Pinpoint the cell where the given text exists, returning its (X, Y) midpoint coordinate. 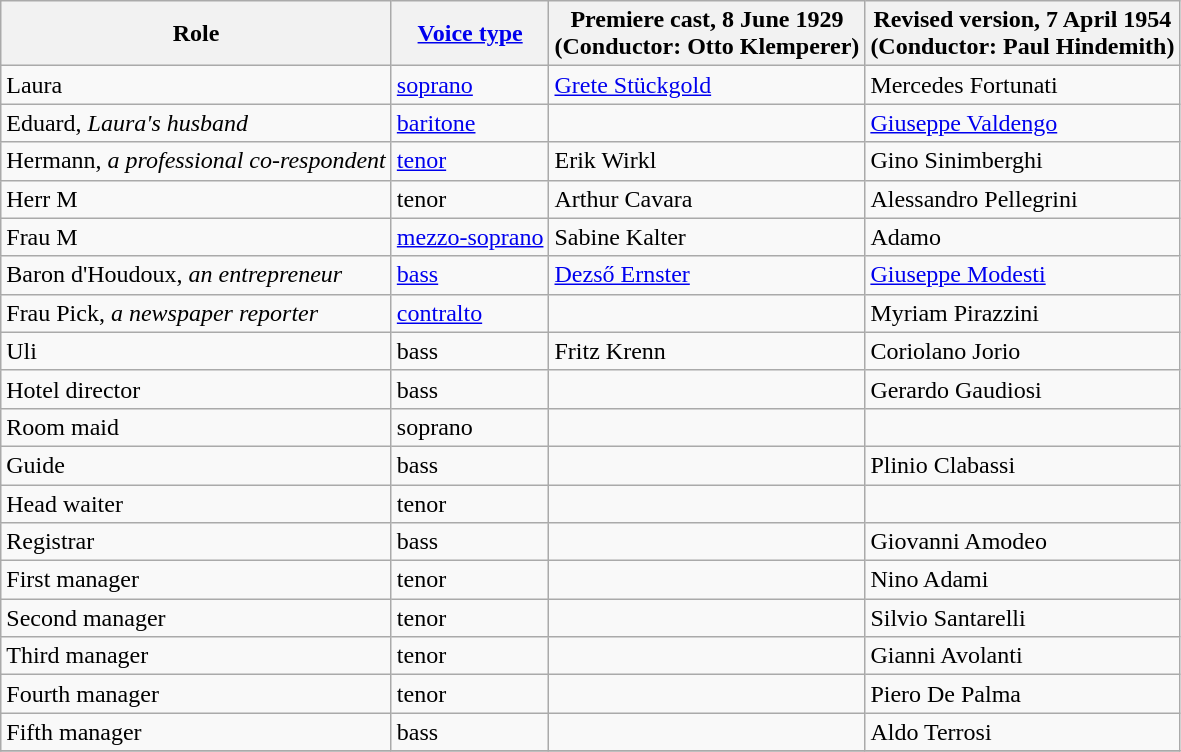
Guide (196, 465)
Hotel director (196, 389)
Eduard, Laura's husband (196, 123)
Fourth manager (196, 694)
Voice type (470, 34)
Aldo Terrosi (1022, 732)
Plinio Clabassi (1022, 465)
Role (196, 34)
Hermann, a professional co-respondent (196, 161)
contralto (470, 313)
Second manager (196, 618)
Gerardo Gaudiosi (1022, 389)
Gino Sinimberghi (1022, 161)
Room maid (196, 427)
Revised version, 7 April 1954(Conductor: Paul Hindemith) (1022, 34)
Myriam Pirazzini (1022, 313)
First manager (196, 580)
Frau Pick, a newspaper reporter (196, 313)
Coriolano Jorio (1022, 351)
Uli (196, 351)
Giovanni Amodeo (1022, 542)
Alessandro Pellegrini (1022, 199)
Piero De Palma (1022, 694)
Dezső Ernster (707, 275)
Sabine Kalter (707, 237)
Gianni Avolanti (1022, 656)
Premiere cast, 8 June 1929(Conductor: Otto Klemperer) (707, 34)
Herr M (196, 199)
Registrar (196, 542)
Baron d'Houdoux, an entrepreneur (196, 275)
Giuseppe Valdengo (1022, 123)
Silvio Santarelli (1022, 618)
Giuseppe Modesti (1022, 275)
Laura (196, 85)
Grete Stückgold (707, 85)
Adamo (1022, 237)
Erik Wirkl (707, 161)
Fritz Krenn (707, 351)
Third manager (196, 656)
Arthur Cavara (707, 199)
Frau M (196, 237)
Nino Adami (1022, 580)
Mercedes Fortunati (1022, 85)
Head waiter (196, 503)
Fifth manager (196, 732)
baritone (470, 123)
mezzo-soprano (470, 237)
